Detect which cell encompasses the target text, then output its [x, y] center coordinate. 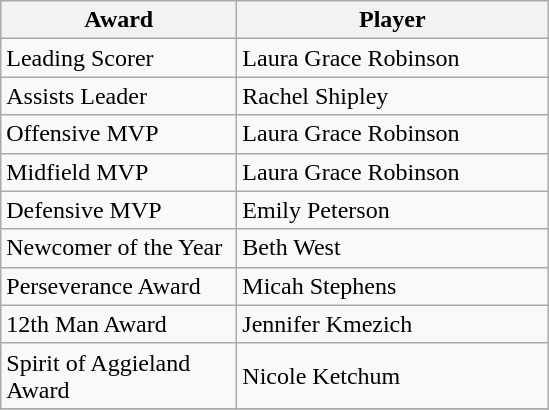
Midfield MVP [119, 172]
Newcomer of the Year [119, 248]
Nicole Ketchum [392, 376]
Emily Peterson [392, 210]
Jennifer Kmezich [392, 324]
Perseverance Award [119, 286]
Award [119, 20]
Spirit of Aggieland Award [119, 376]
Rachel Shipley [392, 96]
12th Man Award [119, 324]
Leading Scorer [119, 58]
Beth West [392, 248]
Defensive MVP [119, 210]
Player [392, 20]
Assists Leader [119, 96]
Offensive MVP [119, 134]
Micah Stephens [392, 286]
